Output the [x, y] coordinate of the center of the cell containing the given text.  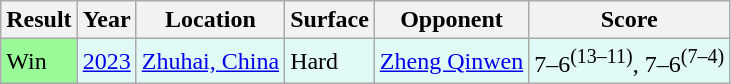
Year [106, 20]
Zhuhai, China [210, 62]
Result [39, 20]
Zheng Qinwen [451, 62]
Win [39, 62]
Surface [330, 20]
7–6(13–11), 7–6(7–4) [630, 62]
Score [630, 20]
Hard [330, 62]
Location [210, 20]
2023 [106, 62]
Opponent [451, 20]
